Detect which cell encompasses the target text, then output its [X, Y] center coordinate. 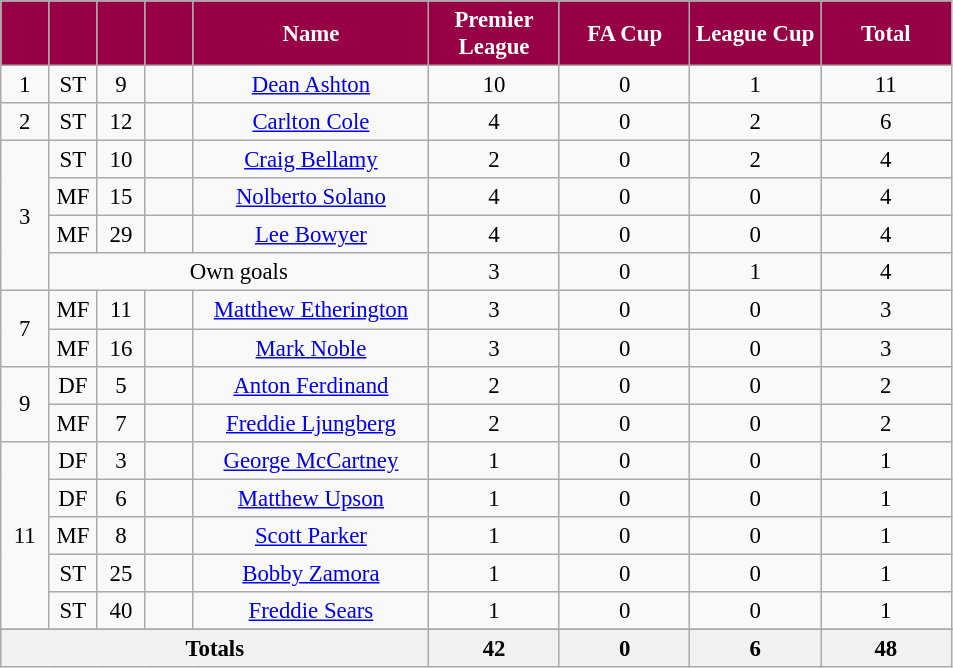
Total [886, 34]
12 [121, 122]
FA Cup [624, 34]
Carlton Cole [311, 122]
Lee Bowyer [311, 235]
Freddie Sears [311, 611]
Totals [215, 648]
Name [311, 34]
15 [121, 197]
42 [494, 648]
Mark Noble [311, 348]
Freddie Ljungberg [311, 423]
Matthew Etherington [311, 310]
Premier League [494, 34]
Dean Ashton [311, 85]
Anton Ferdinand [311, 385]
Nolberto Solano [311, 197]
8 [121, 536]
Own goals [239, 273]
16 [121, 348]
Craig Bellamy [311, 160]
Scott Parker [311, 536]
Bobby Zamora [311, 573]
25 [121, 573]
29 [121, 235]
5 [121, 385]
48 [886, 648]
Matthew Upson [311, 498]
League Cup [756, 34]
40 [121, 611]
George McCartney [311, 460]
